Search for the cell housing the specified text and yield its (X, Y) center coordinate. 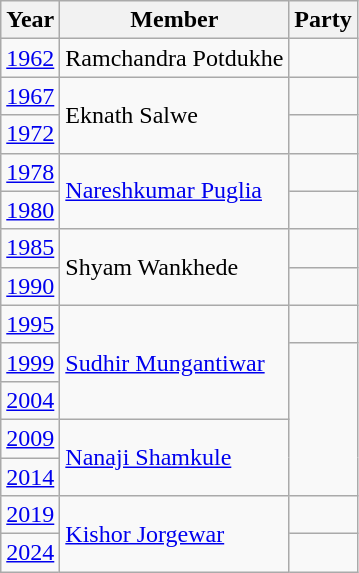
Eknath Salwe (174, 115)
1990 (30, 286)
1967 (30, 96)
1999 (30, 362)
1995 (30, 324)
2024 (30, 553)
1985 (30, 248)
Member (174, 20)
Party (323, 20)
1972 (30, 134)
2019 (30, 515)
Sudhir Mungantiwar (174, 362)
2004 (30, 400)
Ramchandra Potdukhe (174, 58)
2014 (30, 477)
Nareshkumar Puglia (174, 191)
1978 (30, 172)
2009 (30, 438)
Year (30, 20)
1980 (30, 210)
1962 (30, 58)
Shyam Wankhede (174, 267)
Kishor Jorgewar (174, 534)
Nanaji Shamkule (174, 457)
